For the text-containing cell, return its midpoint in [x, y] coordinate format. 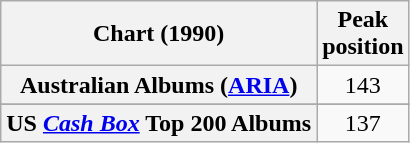
Peakposition [363, 34]
US Cash Box Top 200 Albums [159, 123]
Australian Albums (ARIA) [159, 85]
143 [363, 85]
137 [363, 123]
Chart (1990) [159, 34]
